Scan for the cell matching the given text and deliver its [x, y] coordinate at center. 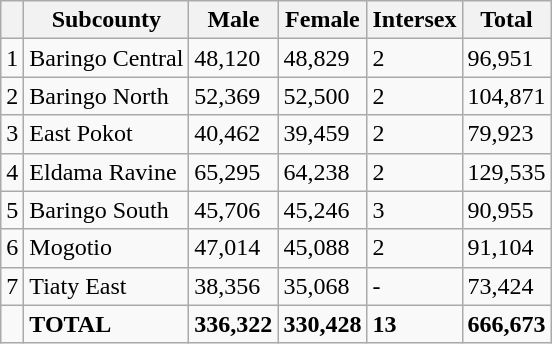
45,246 [322, 210]
5 [12, 210]
East Pokot [106, 134]
Mogotio [106, 248]
Intersex [414, 20]
73,424 [506, 286]
47,014 [234, 248]
TOTAL [106, 324]
7 [12, 286]
Total [506, 20]
6 [12, 248]
Male [234, 20]
52,500 [322, 96]
104,871 [506, 96]
4 [12, 172]
90,955 [506, 210]
330,428 [322, 324]
65,295 [234, 172]
Eldama Ravine [106, 172]
48,829 [322, 58]
40,462 [234, 134]
Tiaty East [106, 286]
38,356 [234, 286]
Female [322, 20]
96,951 [506, 58]
79,923 [506, 134]
91,104 [506, 248]
Subcounty [106, 20]
39,459 [322, 134]
Baringo North [106, 96]
129,535 [506, 172]
52,369 [234, 96]
13 [414, 324]
Baringo Central [106, 58]
45,088 [322, 248]
1 [12, 58]
666,673 [506, 324]
Baringo South [106, 210]
64,238 [322, 172]
336,322 [234, 324]
48,120 [234, 58]
45,706 [234, 210]
- [414, 286]
35,068 [322, 286]
